Extract the [x, y] coordinate from the center of the cell holding the provided text.  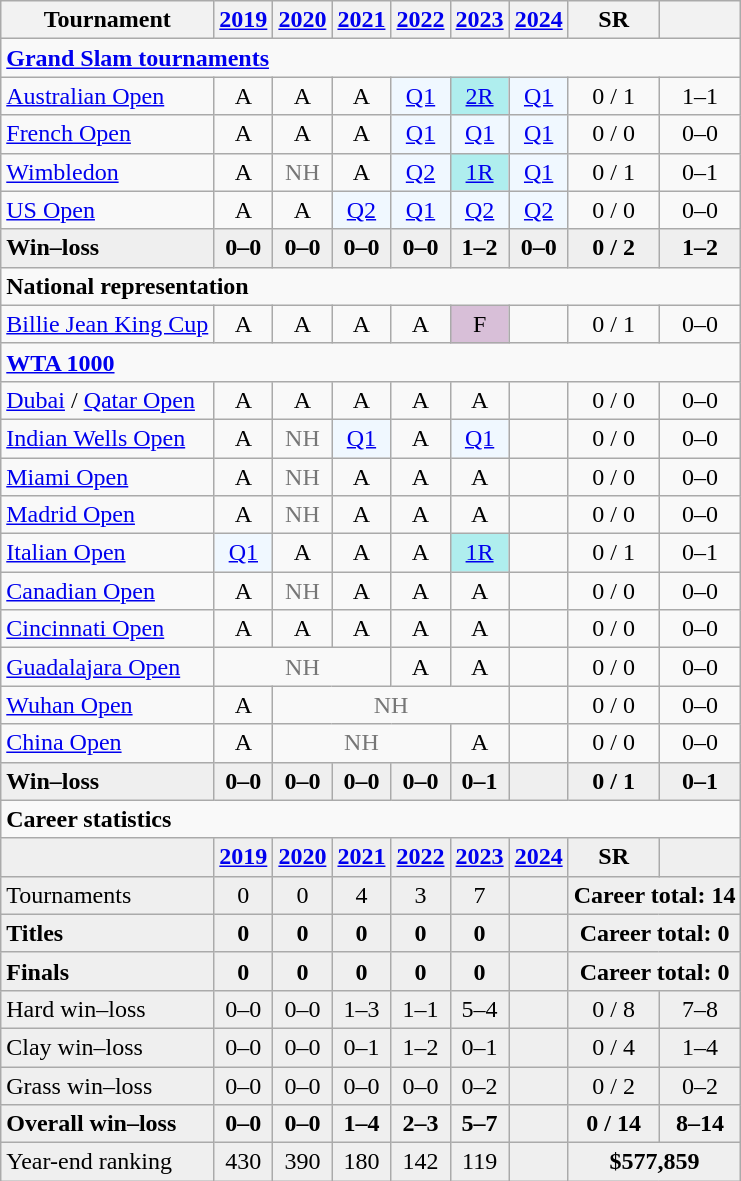
142 [420, 1162]
Titles [108, 933]
Canadian Open [108, 591]
Madrid Open [108, 515]
8–14 [700, 1124]
China Open [108, 743]
430 [244, 1162]
Guadalajara Open [108, 667]
180 [362, 1162]
Wimbledon [108, 172]
390 [302, 1162]
Finals [108, 971]
Miami Open [108, 477]
Career statistics [371, 819]
3 [420, 895]
4 [362, 895]
Clay win–loss [108, 1047]
7–8 [700, 1009]
National representation [371, 286]
Year-end ranking [108, 1162]
Hard win–loss [108, 1009]
Tournaments [108, 895]
Tournament [108, 20]
0 / 4 [614, 1047]
0 / 14 [614, 1124]
1–3 [362, 1009]
119 [480, 1162]
Billie Jean King Cup [108, 324]
Australian Open [108, 96]
5–7 [480, 1124]
0 / 8 [614, 1009]
Overall win–loss [108, 1124]
French Open [108, 134]
Career total: 14 [654, 895]
7 [480, 895]
2–3 [420, 1124]
Indian Wells Open [108, 438]
Grand Slam tournaments [371, 58]
Grass win–loss [108, 1085]
WTA 1000 [371, 362]
Dubai / Qatar Open [108, 400]
F [480, 324]
$577,859 [654, 1162]
Cincinnati Open [108, 629]
Italian Open [108, 553]
US Open [108, 210]
5–4 [480, 1009]
2R [480, 96]
Wuhan Open [108, 705]
